Detect which cell encompasses the target text, then output its (X, Y) center coordinate. 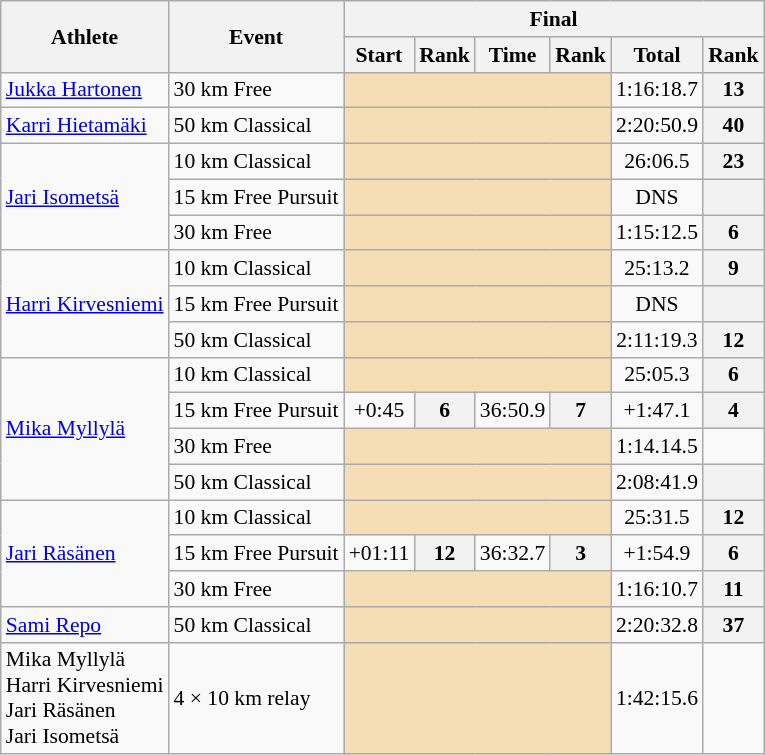
2:20:32.8 (657, 625)
9 (734, 269)
26:06.5 (657, 162)
Jari Isometsä (85, 198)
Harri Kirvesniemi (85, 304)
Mika MyllyläHarri KirvesniemiJari RäsänenJari Isometsä (85, 698)
23 (734, 162)
Total (657, 55)
Event (256, 36)
25:05.3 (657, 375)
7 (580, 411)
25:13.2 (657, 269)
Mika Myllylä (85, 428)
11 (734, 589)
Final (554, 19)
2:11:19.3 (657, 340)
2:08:41.9 (657, 482)
37 (734, 625)
+1:54.9 (657, 554)
1:16:10.7 (657, 589)
Time (512, 55)
Jari Räsänen (85, 554)
3 (580, 554)
+1:47.1 (657, 411)
1:15:12.5 (657, 233)
Start (380, 55)
+01:11 (380, 554)
4 × 10 km relay (256, 698)
40 (734, 126)
Sami Repo (85, 625)
1:14.14.5 (657, 447)
+0:45 (380, 411)
13 (734, 90)
Athlete (85, 36)
36:50.9 (512, 411)
25:31.5 (657, 518)
1:42:15.6 (657, 698)
Jukka Hartonen (85, 90)
36:32.7 (512, 554)
2:20:50.9 (657, 126)
4 (734, 411)
Karri Hietamäki (85, 126)
1:16:18.7 (657, 90)
